Output the [x, y] coordinate of the center of the cell containing the given text.  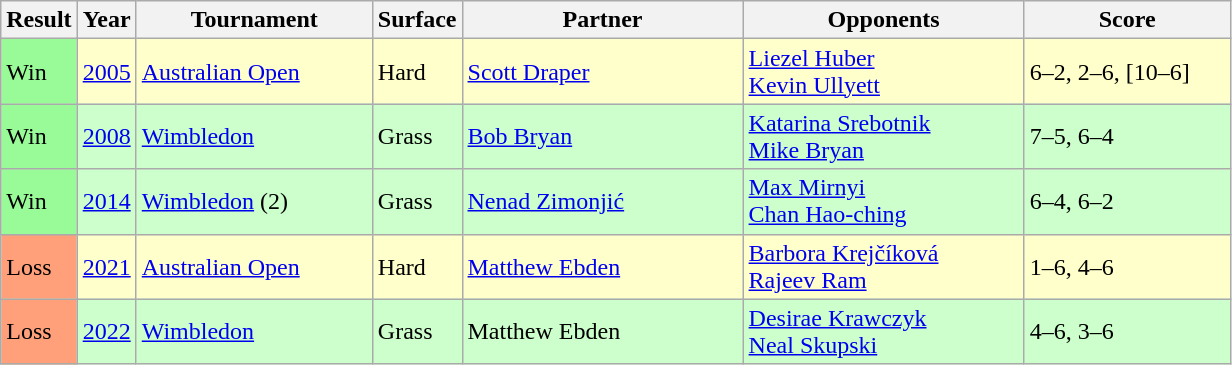
Tournament [254, 20]
Nenad Zimonjić [602, 202]
2008 [106, 136]
1–6, 4–6 [1127, 266]
6–2, 2–6, [10–6] [1127, 72]
Partner [602, 20]
Result [39, 20]
Opponents [884, 20]
Bob Bryan [602, 136]
2021 [106, 266]
7–5, 6–4 [1127, 136]
6–4, 6–2 [1127, 202]
Scott Draper [602, 72]
Max Mirnyi Chan Hao-ching [884, 202]
Surface [417, 20]
Desirae Krawczyk Neal Skupski [884, 332]
2022 [106, 332]
2014 [106, 202]
Wimbledon (2) [254, 202]
Score [1127, 20]
4–6, 3–6 [1127, 332]
Barbora Krejčíková Rajeev Ram [884, 266]
2005 [106, 72]
Year [106, 20]
Katarina Srebotnik Mike Bryan [884, 136]
Liezel Huber Kevin Ullyett [884, 72]
